Provide the (x, y) coordinate of the cell's center where the given text is located.  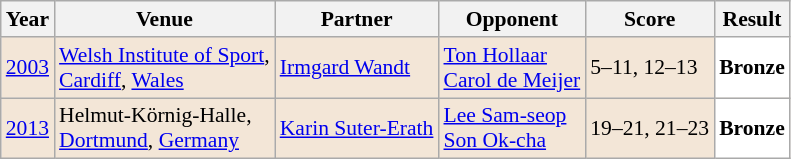
Irmgard Wandt (357, 68)
Score (650, 19)
19–21, 21–23 (650, 128)
Lee Sam-seop Son Ok-cha (512, 128)
Partner (357, 19)
5–11, 12–13 (650, 68)
Opponent (512, 19)
2013 (28, 128)
Karin Suter-Erath (357, 128)
Ton Hollaar Carol de Meijer (512, 68)
Venue (164, 19)
2003 (28, 68)
Result (752, 19)
Welsh Institute of Sport,Cardiff, Wales (164, 68)
Helmut-Körnig-Halle,Dortmund, Germany (164, 128)
Year (28, 19)
